Identify which cell holds the provided text, then report its (x, y) central coordinate. 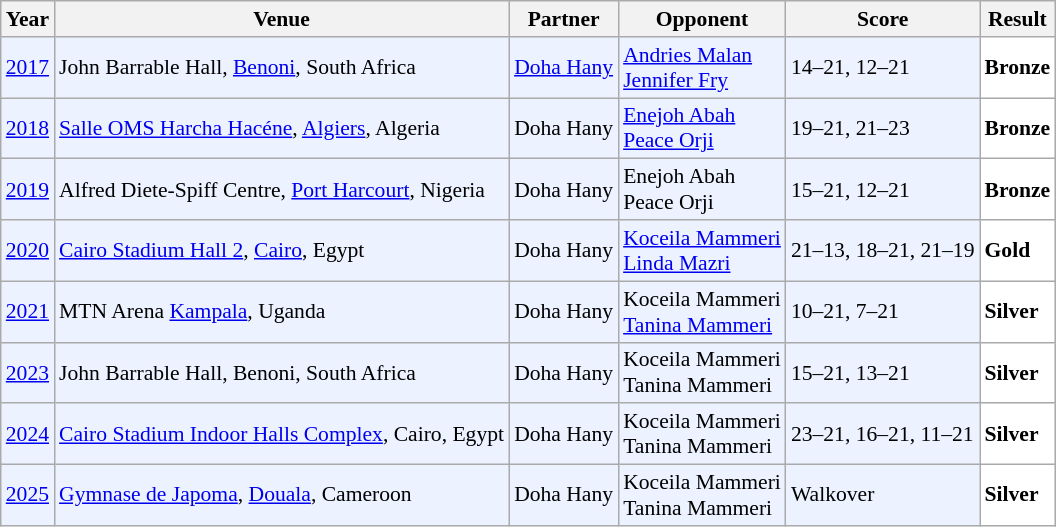
Walkover (883, 496)
23–21, 16–21, 11–21 (883, 434)
14–21, 12–21 (883, 68)
Gold (1018, 250)
Venue (282, 19)
Score (883, 19)
Result (1018, 19)
Partner (564, 19)
Gymnase de Japoma, Douala, Cameroon (282, 496)
2023 (28, 372)
2017 (28, 68)
Andries Malan Jennifer Fry (702, 68)
21–13, 18–21, 21–19 (883, 250)
15–21, 12–21 (883, 190)
2019 (28, 190)
2020 (28, 250)
19–21, 21–23 (883, 128)
Opponent (702, 19)
2021 (28, 312)
Year (28, 19)
Cairo Stadium Indoor Halls Complex, Cairo, Egypt (282, 434)
Alfred Diete-Spiff Centre, Port Harcourt, Nigeria (282, 190)
2024 (28, 434)
2025 (28, 496)
15–21, 13–21 (883, 372)
Cairo Stadium Hall 2, Cairo, Egypt (282, 250)
2018 (28, 128)
Koceila Mammeri Linda Mazri (702, 250)
Salle OMS Harcha Hacéne, Algiers, Algeria (282, 128)
MTN Arena Kampala, Uganda (282, 312)
10–21, 7–21 (883, 312)
